Capture the cell that displays the provided text and extract its [X, Y] central coordinate. 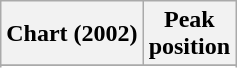
Peakposition [189, 34]
Chart (2002) [72, 34]
